Scan for the cell matching the given text and deliver its [X, Y] coordinate at center. 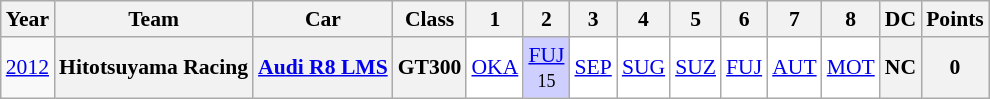
7 [794, 19]
SUG [644, 68]
Year [28, 19]
DC [900, 19]
4 [644, 19]
SEP [592, 68]
Class [430, 19]
6 [744, 19]
Car [323, 19]
8 [851, 19]
AUT [794, 68]
Audi R8 LMS [323, 68]
Points [955, 19]
NC [900, 68]
0 [955, 68]
FUJ15 [546, 68]
5 [696, 19]
3 [592, 19]
SUZ [696, 68]
2 [546, 19]
Hitotsuyama Racing [154, 68]
1 [494, 19]
Team [154, 19]
OKA [494, 68]
FUJ [744, 68]
MOT [851, 68]
GT300 [430, 68]
2012 [28, 68]
